Extract the [X, Y] coordinate from the center of the cell holding the provided text.  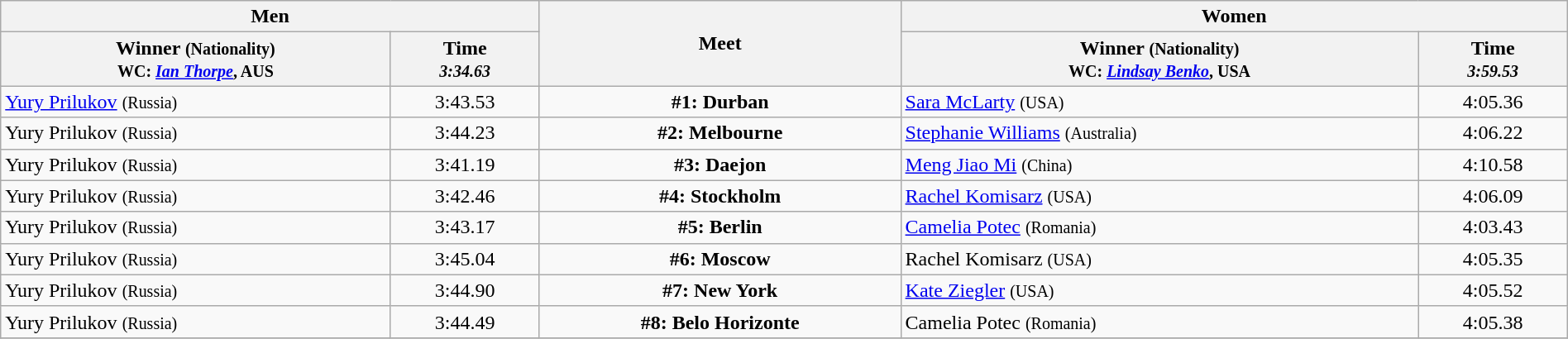
3:41.19 [465, 165]
3:45.04 [465, 259]
Winner (Nationality)WC: Lindsay Benko, USA [1159, 60]
3:44.23 [465, 133]
Sara McLarty (USA) [1159, 102]
Meet [719, 43]
4:03.43 [1493, 227]
Men [270, 17]
#1: Durban [719, 102]
4:05.36 [1493, 102]
Time3:59.53 [1493, 60]
4:05.35 [1493, 259]
#8: Belo Horizonte [719, 322]
Stephanie Williams (Australia) [1159, 133]
#7: New York [719, 290]
3:44.90 [465, 290]
#4: Stockholm [719, 196]
#5: Berlin [719, 227]
#3: Daejon [719, 165]
4:06.22 [1493, 133]
Meng Jiao Mi (China) [1159, 165]
4:05.38 [1493, 322]
4:05.52 [1493, 290]
Winner (Nationality)WC: Ian Thorpe, AUS [195, 60]
#2: Melbourne [719, 133]
3:42.46 [465, 196]
3:44.49 [465, 322]
#6: Moscow [719, 259]
3:43.53 [465, 102]
Women [1234, 17]
4:06.09 [1493, 196]
4:10.58 [1493, 165]
Time3:34.63 [465, 60]
Kate Ziegler (USA) [1159, 290]
3:43.17 [465, 227]
